Output the (x, y) coordinate of the center of the cell containing the given text.  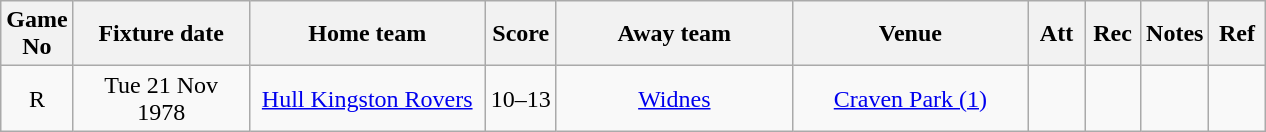
Notes (1175, 34)
Away team (674, 34)
Home team (367, 34)
Att (1056, 34)
Venue (910, 34)
Rec (1112, 34)
Hull Kingston Rovers (367, 98)
10–13 (520, 98)
Game No (37, 34)
R (37, 98)
Fixture date (161, 34)
Tue 21 Nov 1978 (161, 98)
Ref (1237, 34)
Score (520, 34)
Widnes (674, 98)
Craven Park (1) (910, 98)
